Search for the cell housing the specified text and yield its (x, y) center coordinate. 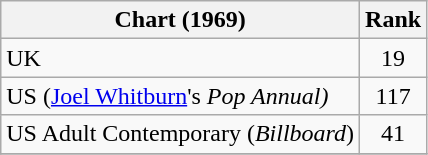
117 (394, 96)
Chart (1969) (180, 20)
Rank (394, 20)
US (Joel Whitburn's Pop Annual) (180, 96)
UK (180, 58)
41 (394, 134)
US Adult Contemporary (Billboard) (180, 134)
19 (394, 58)
